Extract the [X, Y] coordinate from the center of the cell holding the provided text.  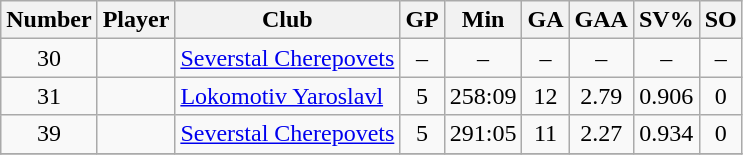
GP [422, 20]
GAA [601, 20]
291:05 [483, 134]
GA [546, 20]
11 [546, 134]
Min [483, 20]
0.934 [666, 134]
2.79 [601, 96]
39 [49, 134]
Number [49, 20]
Club [288, 20]
0.906 [666, 96]
12 [546, 96]
Lokomotiv Yaroslavl [288, 96]
258:09 [483, 96]
31 [49, 96]
Player [136, 20]
30 [49, 58]
SV% [666, 20]
2.27 [601, 134]
SO [720, 20]
